From the cell containing the given text, extract its center point as [x, y] coordinate. 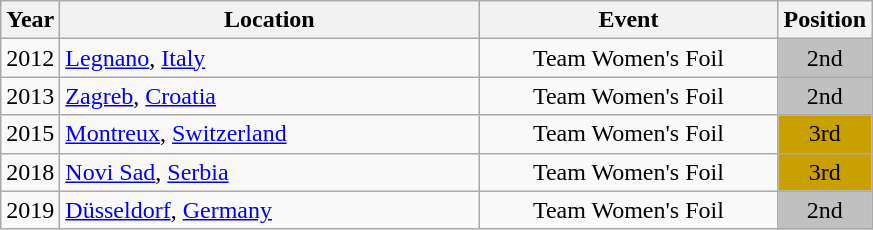
Position [825, 20]
2015 [30, 134]
Novi Sad, Serbia [270, 172]
2012 [30, 58]
Event [628, 20]
Zagreb, Croatia [270, 96]
Montreux, Switzerland [270, 134]
Location [270, 20]
Legnano, Italy [270, 58]
Year [30, 20]
Düsseldorf, Germany [270, 210]
2013 [30, 96]
2018 [30, 172]
2019 [30, 210]
